Search for the cell housing the specified text and yield its [X, Y] center coordinate. 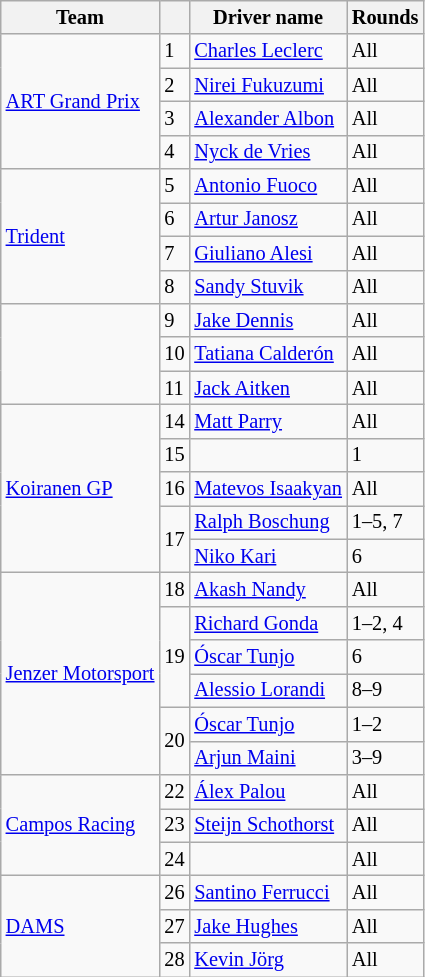
11 [174, 388]
1–5, 7 [386, 522]
7 [174, 253]
ART Grand Prix [80, 102]
Richard Gonda [268, 623]
Jake Hughes [268, 926]
9 [174, 320]
Álex Palou [268, 791]
8 [174, 287]
Santino Ferrucci [268, 892]
Artur Janosz [268, 219]
16 [174, 489]
20 [174, 740]
22 [174, 791]
Trident [80, 236]
Nirei Fukuzumi [268, 85]
Matevos Isaakyan [268, 489]
Rounds [386, 17]
Nyck de Vries [268, 152]
27 [174, 926]
28 [174, 960]
1–2 [386, 724]
23 [174, 825]
DAMS [80, 926]
Alexander Albon [268, 118]
19 [174, 656]
17 [174, 538]
Ralph Boschung [268, 522]
24 [174, 859]
Tatiana Calderón [268, 354]
3 [174, 118]
Akash Nandy [268, 589]
Campos Racing [80, 824]
Sandy Stuvik [268, 287]
Niko Kari [268, 556]
14 [174, 421]
2 [174, 85]
Antonio Fuoco [268, 186]
1–2, 4 [386, 623]
Team [80, 17]
4 [174, 152]
Matt Parry [268, 421]
Jack Aitken [268, 388]
8–9 [386, 690]
Koiranen GP [80, 488]
15 [174, 455]
10 [174, 354]
26 [174, 892]
Kevin Jörg [268, 960]
18 [174, 589]
Jenzer Motorsport [80, 673]
Driver name [268, 17]
Charles Leclerc [268, 51]
3–9 [386, 758]
5 [174, 186]
Jake Dennis [268, 320]
Steijn Schothorst [268, 825]
Alessio Lorandi [268, 690]
Arjun Maini [268, 758]
Giuliano Alesi [268, 253]
